Locate the cell with the specified text and output its [x, y] center coordinate. 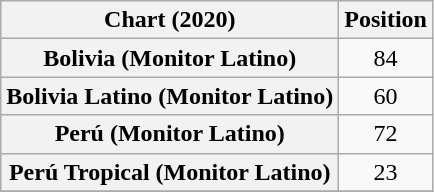
Perú (Monitor Latino) [170, 134]
Position [386, 20]
Chart (2020) [170, 20]
72 [386, 134]
60 [386, 96]
Perú Tropical (Monitor Latino) [170, 172]
23 [386, 172]
Bolivia (Monitor Latino) [170, 58]
Bolivia Latino (Monitor Latino) [170, 96]
84 [386, 58]
